Provide the [x, y] coordinate of the cell's center where the given text is located.  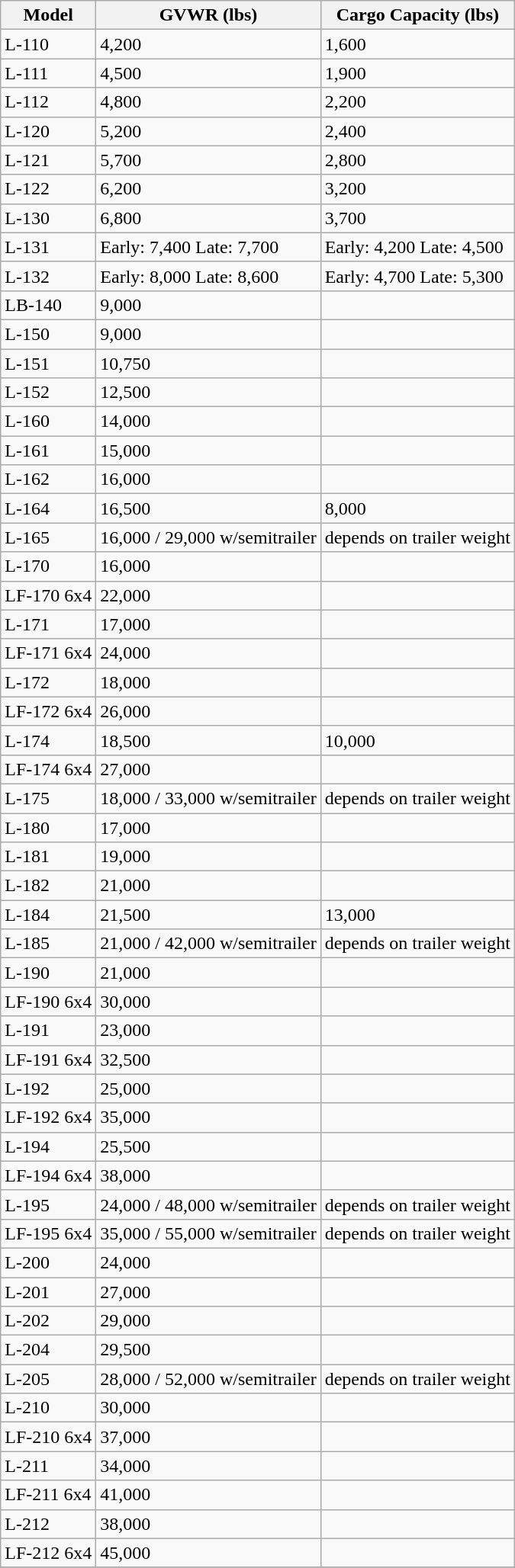
L-205 [49, 1379]
L-180 [49, 827]
1,600 [417, 44]
29,000 [208, 1321]
L-195 [49, 1204]
5,200 [208, 131]
L-174 [49, 740]
6,200 [208, 189]
L-210 [49, 1408]
Cargo Capacity (lbs) [417, 15]
L-131 [49, 247]
L-164 [49, 508]
8,000 [417, 508]
4,200 [208, 44]
32,500 [208, 1060]
L-190 [49, 973]
13,000 [417, 915]
LF-211 6x4 [49, 1495]
L-172 [49, 682]
2,200 [417, 102]
L-211 [49, 1466]
Model [49, 15]
37,000 [208, 1437]
19,000 [208, 857]
LF-190 6x4 [49, 1002]
LF-191 6x4 [49, 1060]
L-200 [49, 1262]
LF-192 6x4 [49, 1117]
22,000 [208, 595]
LF-172 6x4 [49, 711]
45,000 [208, 1553]
26,000 [208, 711]
LF-174 6x4 [49, 769]
L-212 [49, 1524]
LF-194 6x4 [49, 1175]
L-112 [49, 102]
L-160 [49, 422]
2,400 [417, 131]
16,500 [208, 508]
35,000 [208, 1117]
L-150 [49, 334]
5,700 [208, 160]
L-202 [49, 1321]
L-171 [49, 624]
Early: 4,200 Late: 4,500 [417, 247]
L-130 [49, 218]
L-165 [49, 537]
L-110 [49, 44]
L-191 [49, 1031]
L-182 [49, 886]
LF-212 6x4 [49, 1553]
L-111 [49, 73]
L-204 [49, 1350]
18,000 [208, 682]
L-201 [49, 1292]
18,500 [208, 740]
L-181 [49, 857]
LB-140 [49, 305]
L-162 [49, 479]
12,500 [208, 393]
L-121 [49, 160]
23,000 [208, 1031]
3,700 [417, 218]
25,500 [208, 1146]
4,800 [208, 102]
18,000 / 33,000 w/semitrailer [208, 798]
21,500 [208, 915]
L-122 [49, 189]
L-184 [49, 915]
28,000 / 52,000 w/semitrailer [208, 1379]
1,900 [417, 73]
21,000 / 42,000 w/semitrailer [208, 944]
L-152 [49, 393]
LF-171 6x4 [49, 653]
L-170 [49, 566]
41,000 [208, 1495]
15,000 [208, 451]
4,500 [208, 73]
29,500 [208, 1350]
GVWR (lbs) [208, 15]
Early: 7,400 Late: 7,700 [208, 247]
LF-210 6x4 [49, 1437]
L-132 [49, 276]
Early: 8,000 Late: 8,600 [208, 276]
Early: 4,700 Late: 5,300 [417, 276]
35,000 / 55,000 w/semitrailer [208, 1233]
LF-170 6x4 [49, 595]
L-194 [49, 1146]
10,750 [208, 364]
L-192 [49, 1089]
34,000 [208, 1466]
LF-195 6x4 [49, 1233]
L-151 [49, 364]
25,000 [208, 1089]
24,000 / 48,000 w/semitrailer [208, 1204]
6,800 [208, 218]
L-175 [49, 798]
14,000 [208, 422]
L-185 [49, 944]
2,800 [417, 160]
3,200 [417, 189]
L-161 [49, 451]
10,000 [417, 740]
L-120 [49, 131]
16,000 / 29,000 w/semitrailer [208, 537]
